Return the (x, y) coordinate for the center point of the cell that contains the specified text.  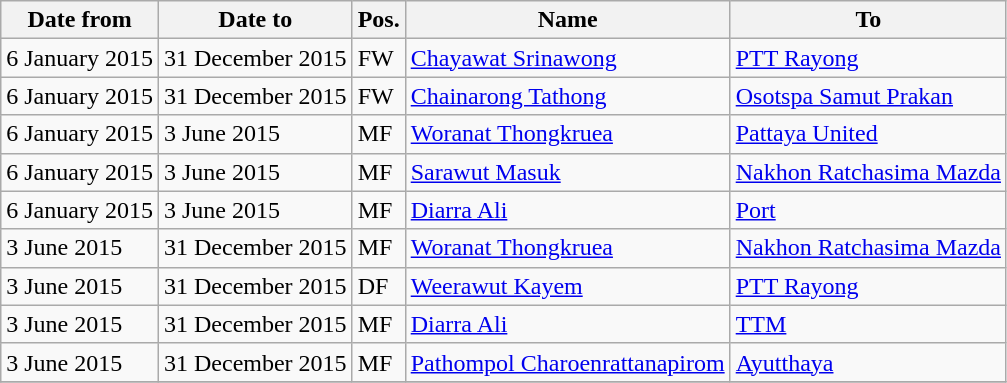
Date from (80, 20)
Ayutthaya (868, 362)
Pattaya United (868, 134)
Sarawut Masuk (568, 172)
Chainarong Tathong (568, 96)
Weerawut Kayem (568, 286)
Date to (255, 20)
Pos. (378, 20)
Port (868, 210)
Name (568, 20)
Pathompol Charoenrattanapirom (568, 362)
TTM (868, 324)
Chayawat Srinawong (568, 58)
To (868, 20)
DF (378, 286)
Osotspa Samut Prakan (868, 96)
